From the cell containing the given text, extract its center point as (x, y) coordinate. 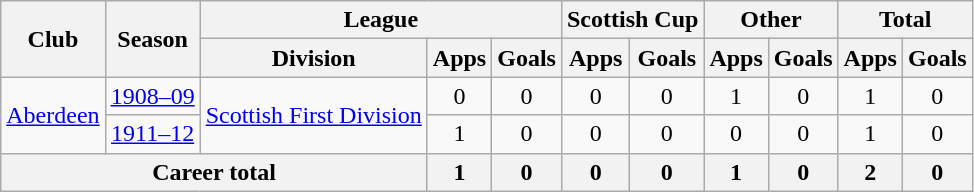
Season (152, 39)
Division (314, 58)
Other (771, 20)
1911–12 (152, 134)
1908–09 (152, 96)
Career total (214, 172)
2 (870, 172)
Aberdeen (53, 115)
League (380, 20)
Club (53, 39)
Scottish First Division (314, 115)
Total (905, 20)
Scottish Cup (632, 20)
